Return the (x, y) coordinate for the center point of the cell that contains the specified text.  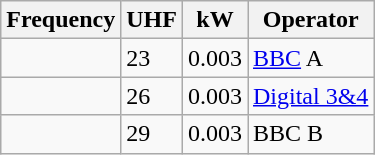
UHF (152, 20)
Digital 3&4 (311, 96)
Operator (311, 20)
23 (152, 58)
26 (152, 96)
kW (214, 20)
BBC A (311, 58)
29 (152, 134)
Frequency (61, 20)
BBC B (311, 134)
